Return [X, Y] of the center of cell containing provided text 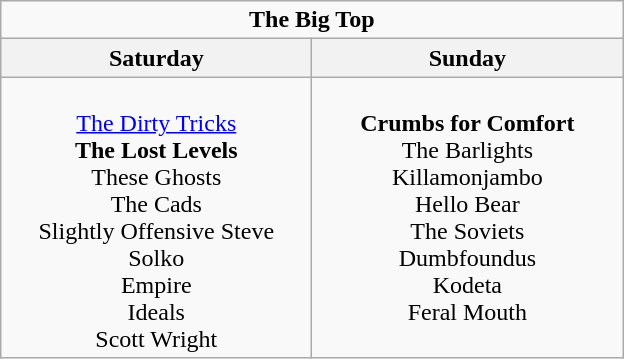
Crumbs for Comfort The Barlights Killamonjambo Hello Bear The Soviets Dumbfoundus Kodeta Feral Mouth [468, 218]
Saturday [156, 58]
The Dirty TricksThe Lost Levels These Ghosts The Cads Slightly Offensive Steve Solko Empire Ideals Scott Wright [156, 218]
The Big Top [312, 20]
Sunday [468, 58]
